From the cell containing the given text, extract its center point as [x, y] coordinate. 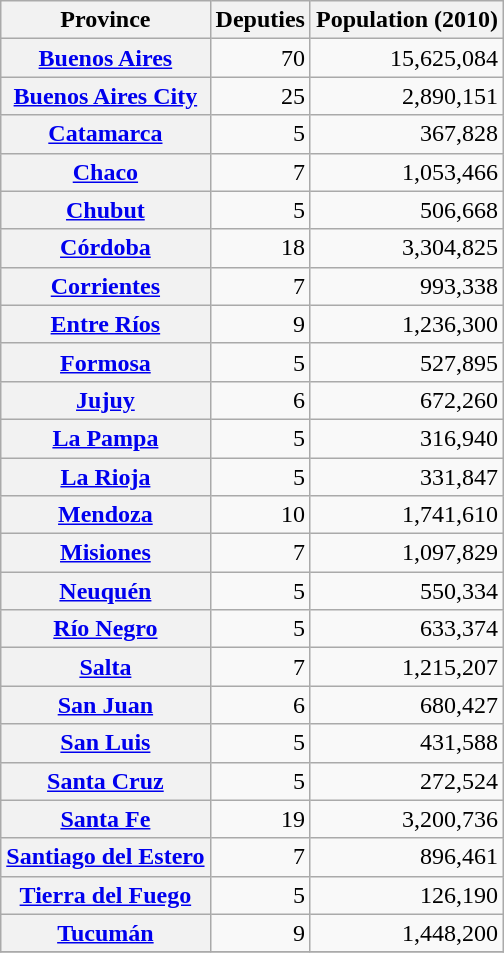
993,338 [406, 286]
Entre Ríos [106, 324]
672,260 [406, 400]
126,190 [406, 895]
Corrientes [106, 286]
La Pampa [106, 438]
527,895 [406, 362]
Misiones [106, 553]
Salta [106, 667]
15,625,084 [406, 58]
Province [106, 20]
Tucumán [106, 933]
896,461 [406, 857]
Santa Fe [106, 819]
Catamarca [106, 134]
Deputies [260, 20]
1,215,207 [406, 667]
506,668 [406, 210]
331,847 [406, 477]
Formosa [106, 362]
316,940 [406, 438]
San Juan [106, 705]
680,427 [406, 705]
25 [260, 96]
Buenos Aires [106, 58]
1,741,610 [406, 515]
1,097,829 [406, 553]
633,374 [406, 629]
Santa Cruz [106, 781]
Neuquén [106, 591]
Population (2010) [406, 20]
Buenos Aires City [106, 96]
Mendoza [106, 515]
Chaco [106, 172]
550,334 [406, 591]
Chubut [106, 210]
18 [260, 248]
367,828 [406, 134]
San Luis [106, 743]
272,524 [406, 781]
70 [260, 58]
1,448,200 [406, 933]
Santiago del Estero [106, 857]
10 [260, 515]
Jujuy [106, 400]
2,890,151 [406, 96]
Córdoba [106, 248]
1,236,300 [406, 324]
3,200,736 [406, 819]
Tierra del Fuego [106, 895]
19 [260, 819]
431,588 [406, 743]
Río Negro [106, 629]
1,053,466 [406, 172]
3,304,825 [406, 248]
La Rioja [106, 477]
